Scan for the cell matching the given text and deliver its [x, y] coordinate at center. 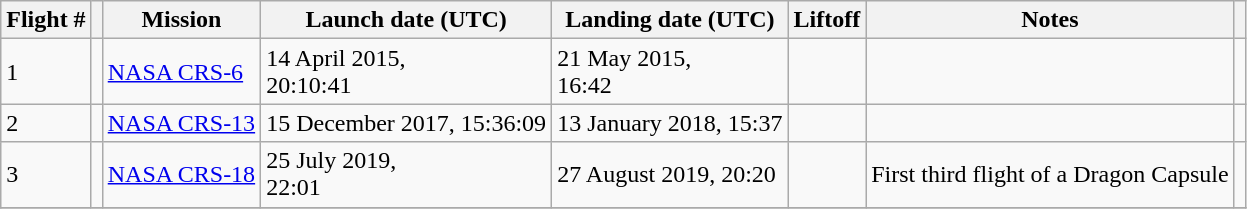
First third flight of a Dragon Capsule [1050, 174]
Notes [1050, 20]
21 May 2015,16:42 [670, 72]
NASA CRS-18 [181, 174]
Mission [181, 20]
Landing date (UTC) [670, 20]
Flight # [46, 20]
27 August 2019, 20:20 [670, 174]
Launch date (UTC) [406, 20]
NASA CRS-13 [181, 123]
2 [46, 123]
14 April 2015,20:10:41 [406, 72]
15 December 2017, 15:36:09 [406, 123]
NASA CRS-6 [181, 72]
13 January 2018, 15:37 [670, 123]
3 [46, 174]
Liftoff [827, 20]
25 July 2019,22:01 [406, 174]
1 [46, 72]
